Capture the cell that displays the provided text and extract its (X, Y) central coordinate. 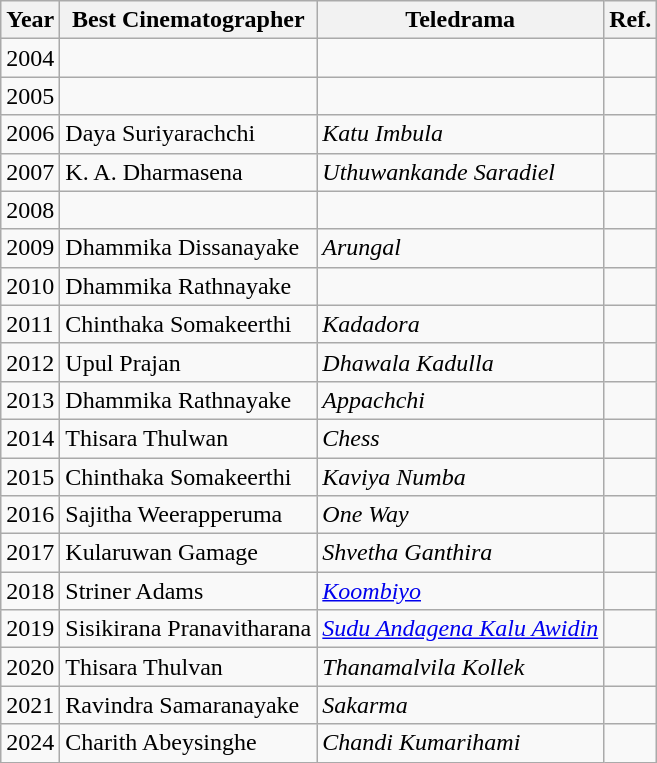
Sudu Andagena Kalu Awidin (460, 629)
Dhawala Kadulla (460, 362)
2020 (30, 667)
Koombiyo (460, 591)
2013 (30, 400)
2009 (30, 248)
2014 (30, 438)
Uthuwankande Saradiel (460, 172)
2018 (30, 591)
Ref. (630, 20)
Striner Adams (188, 591)
K. A. Dharmasena (188, 172)
Appachchi (460, 400)
Thisara Thulwan (188, 438)
One Way (460, 515)
Dhammika Dissanayake (188, 248)
2012 (30, 362)
Katu Imbula (460, 134)
Thisara Thulvan (188, 667)
Chess (460, 438)
Kaviya Numba (460, 477)
Best Cinematographer (188, 20)
2004 (30, 58)
Chandi Kumarihami (460, 743)
2019 (30, 629)
2007 (30, 172)
Ravindra Samaranayake (188, 705)
2021 (30, 705)
Charith Abeysinghe (188, 743)
2015 (30, 477)
Teledrama (460, 20)
Sisikirana Pranavitharana (188, 629)
2005 (30, 96)
Sakarma (460, 705)
Thanamalvila Kollek (460, 667)
2008 (30, 210)
2024 (30, 743)
Upul Prajan (188, 362)
2016 (30, 515)
Kadadora (460, 324)
2017 (30, 553)
Sajitha Weerapperuma (188, 515)
Year (30, 20)
Shvetha Ganthira (460, 553)
2010 (30, 286)
Kularuwan Gamage (188, 553)
Daya Suriyarachchi (188, 134)
2006 (30, 134)
Arungal (460, 248)
2011 (30, 324)
